Extract the [x, y] coordinate from the center of the cell holding the provided text.  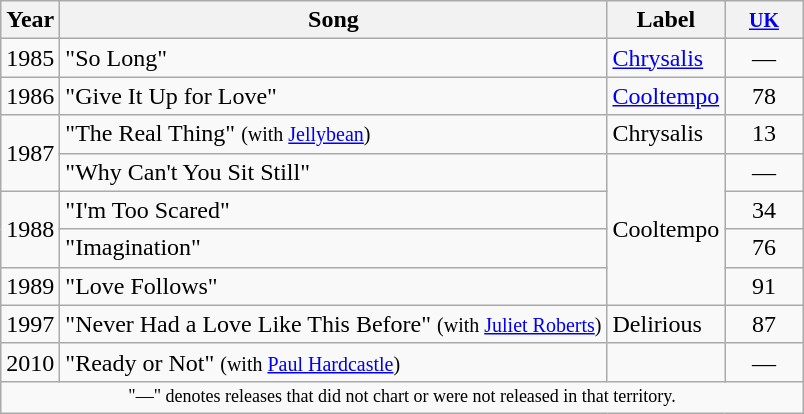
"Never Had a Love Like This Before" (with Juliet Roberts) [334, 324]
91 [764, 286]
"Give It Up for Love" [334, 96]
1986 [30, 96]
"Why Can't You Sit Still" [334, 172]
"So Long" [334, 58]
"Love Follows" [334, 286]
78 [764, 96]
1985 [30, 58]
1988 [30, 229]
"I'm Too Scared" [334, 210]
"Ready or Not" (with Paul Hardcastle) [334, 362]
34 [764, 210]
1997 [30, 324]
1989 [30, 286]
Song [334, 20]
UK [764, 20]
"—" denotes releases that did not chart or were not released in that territory. [402, 396]
"The Real Thing" (with Jellybean) [334, 134]
Year [30, 20]
"Imagination" [334, 248]
Delirious [666, 324]
2010 [30, 362]
1987 [30, 153]
Label [666, 20]
76 [764, 248]
13 [764, 134]
87 [764, 324]
